Search for the cell housing the specified text and yield its (x, y) center coordinate. 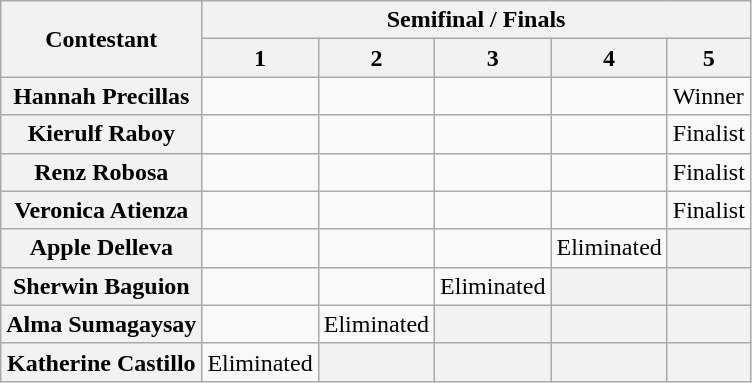
Hannah Precillas (102, 96)
2 (376, 58)
Contestant (102, 39)
Alma Sumagaysay (102, 324)
4 (609, 58)
Semifinal / Finals (476, 20)
3 (493, 58)
1 (260, 58)
Apple Delleva (102, 248)
Katherine Castillo (102, 362)
5 (708, 58)
Veronica Atienza (102, 210)
Winner (708, 96)
Kierulf Raboy (102, 134)
Sherwin Baguion (102, 286)
Renz Robosa (102, 172)
